Pinpoint the cell where the given text exists, returning its (X, Y) midpoint coordinate. 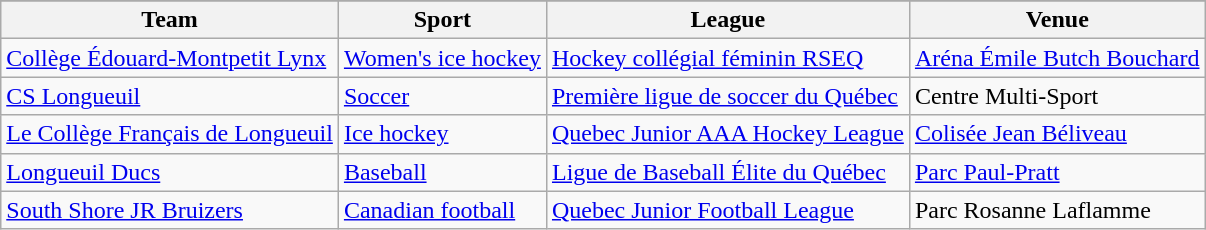
Quebec Junior Football League (728, 210)
Sport (442, 20)
Centre Multi-Sport (1057, 96)
Colisée Jean Béliveau (1057, 134)
Baseball (442, 172)
Parc Paul-Pratt (1057, 172)
Team (170, 20)
Ice hockey (442, 134)
Quebec Junior AAA Hockey League (728, 134)
South Shore JR Bruizers (170, 210)
League (728, 20)
Parc Rosanne Laflamme (1057, 210)
CS Longueuil (170, 96)
Longueuil Ducs (170, 172)
Le Collège Français de Longueuil (170, 134)
Venue (1057, 20)
Canadian football (442, 210)
Hockey collégial féminin RSEQ (728, 58)
Collège Édouard-Montpetit Lynx (170, 58)
Aréna Émile Butch Bouchard (1057, 58)
Soccer (442, 96)
Women's ice hockey (442, 58)
Ligue de Baseball Élite du Québec (728, 172)
Première ligue de soccer du Québec (728, 96)
